Locate the cell with the specified text and output its [x, y] center coordinate. 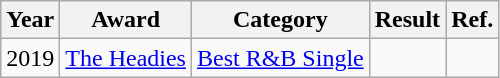
Result [407, 20]
Award [126, 20]
Year [30, 20]
The Headies [126, 58]
Best R&B Single [280, 58]
Ref. [472, 20]
2019 [30, 58]
Category [280, 20]
